Capture the cell that displays the provided text and extract its [x, y] central coordinate. 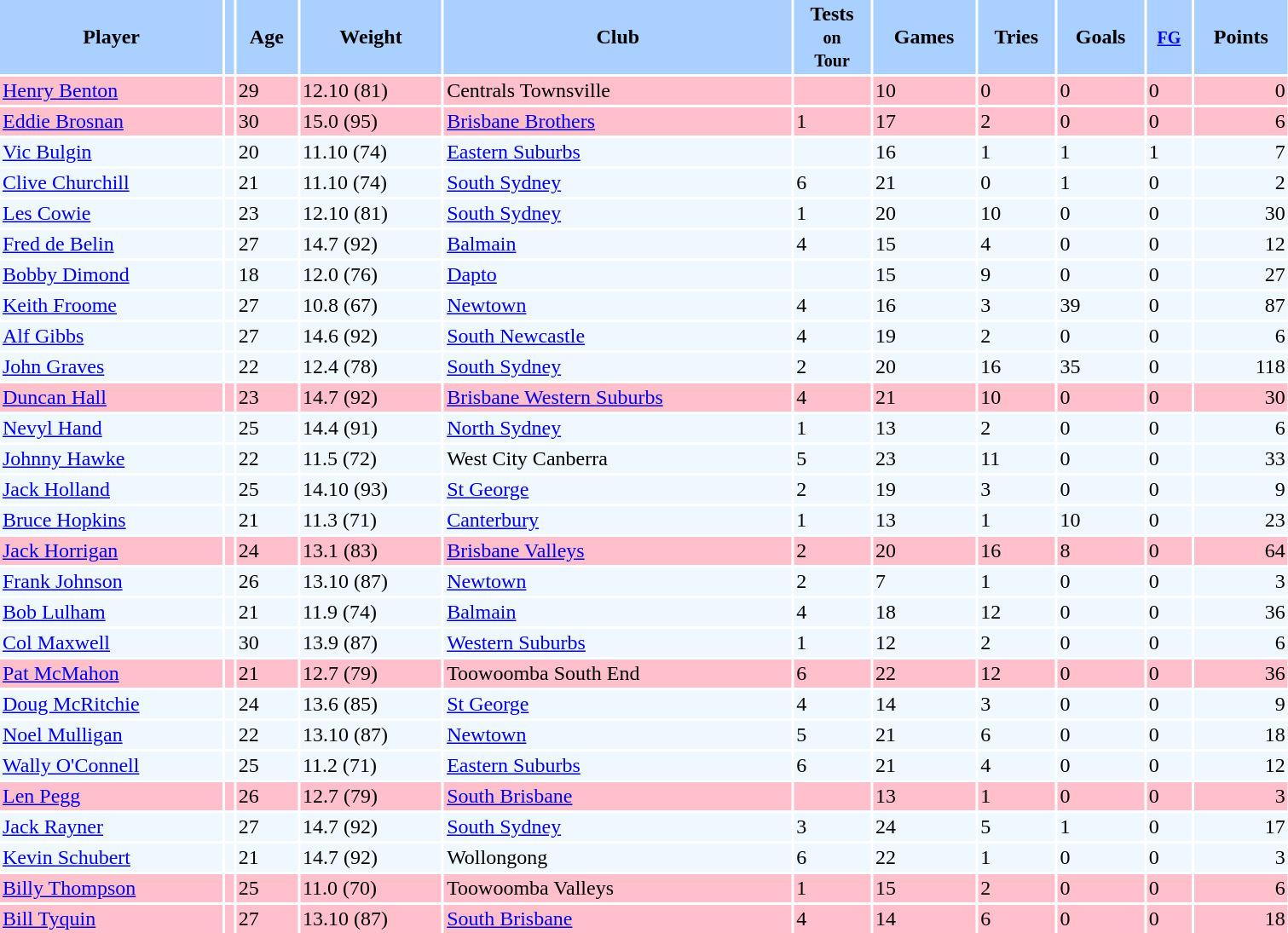
Tries [1016, 37]
Jack Holland [111, 489]
Toowoomba South End [617, 673]
Goals [1100, 37]
39 [1100, 305]
Billy Thompson [111, 888]
Nevyl Hand [111, 428]
29 [267, 90]
Henry Benton [111, 90]
Weight [371, 37]
Alf Gibbs [111, 336]
11 [1016, 458]
11.2 (71) [371, 765]
Vic Bulgin [111, 152]
South Newcastle [617, 336]
Bruce Hopkins [111, 520]
Noel Mulligan [111, 734]
Brisbane Western Suburbs [617, 397]
Western Suburbs [617, 642]
12.4 (78) [371, 366]
Dapto [617, 274]
TestsonTour [832, 37]
Bob Lulham [111, 612]
11.5 (72) [371, 458]
118 [1241, 366]
Clive Churchill [111, 182]
Points [1241, 37]
Centrals Townsville [617, 90]
Les Cowie [111, 213]
33 [1241, 458]
15.0 (95) [371, 121]
Len Pegg [111, 796]
13.9 (87) [371, 642]
Wollongong [617, 857]
Johnny Hawke [111, 458]
11.3 (71) [371, 520]
11.9 (74) [371, 612]
35 [1100, 366]
Bill Tyquin [111, 919]
North Sydney [617, 428]
John Graves [111, 366]
14.10 (93) [371, 489]
Kevin Schubert [111, 857]
Frank Johnson [111, 581]
8 [1100, 550]
Eddie Brosnan [111, 121]
Duncan Hall [111, 397]
Games [924, 37]
Pat McMahon [111, 673]
Player [111, 37]
10.8 (67) [371, 305]
14.4 (91) [371, 428]
13.6 (85) [371, 704]
Bobby Dimond [111, 274]
West City Canberra [617, 458]
Wally O'Connell [111, 765]
Toowoomba Valleys [617, 888]
Age [267, 37]
13.1 (83) [371, 550]
Canterbury [617, 520]
11.0 (70) [371, 888]
Jack Rayner [111, 826]
Keith Froome [111, 305]
Brisbane Brothers [617, 121]
87 [1241, 305]
64 [1241, 550]
12.0 (76) [371, 274]
Jack Horrigan [111, 550]
Fred de Belin [111, 244]
Doug McRitchie [111, 704]
Col Maxwell [111, 642]
14.6 (92) [371, 336]
Club [617, 37]
Brisbane Valleys [617, 550]
FG [1170, 37]
